Output the (X, Y) coordinate of the center of the cell containing the given text.  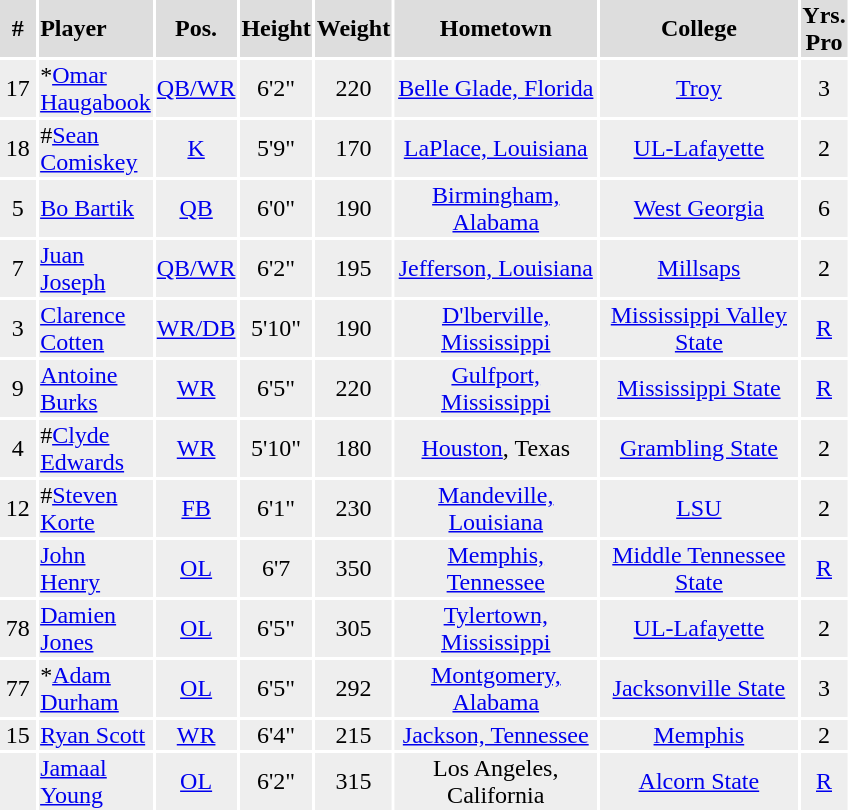
215 (353, 735)
Jefferson, Louisiana (496, 268)
5'9" (276, 148)
#Clyde Edwards (96, 448)
Bo Bartik (96, 208)
FB (196, 508)
Birmingham, Alabama (496, 208)
Ryan Scott (96, 735)
4 (18, 448)
College (699, 28)
Troy (699, 88)
WR/DB (196, 328)
18 (18, 148)
78 (18, 628)
Memphis (699, 735)
Memphis, Tennessee (496, 568)
Middle Tennessee State (699, 568)
Jamaal Young (96, 782)
6'7 (276, 568)
Millsaps (699, 268)
Belle Glade, Florida (496, 88)
West Georgia (699, 208)
Tylertown, Mississippi (496, 628)
Houston, Texas (496, 448)
Yrs. Pro (824, 28)
Mandeville, Louisiana (496, 508)
292 (353, 688)
170 (353, 148)
15 (18, 735)
6'4" (276, 735)
Montgomery, Alabama (496, 688)
Mississippi Valley State (699, 328)
6'0" (276, 208)
Pos. (196, 28)
17 (18, 88)
Player (96, 28)
Grambling State (699, 448)
LaPlace, Louisiana (496, 148)
*Adam Durham (96, 688)
Los Angeles, California (496, 782)
195 (353, 268)
9 (18, 388)
# (18, 28)
Jacksonville State (699, 688)
Hometown (496, 28)
230 (353, 508)
LSU (699, 508)
Gulfport, Mississippi (496, 388)
305 (353, 628)
12 (18, 508)
77 (18, 688)
Clarence Cotten (96, 328)
Mississippi State (699, 388)
Jackson, Tennessee (496, 735)
John Henry (96, 568)
#Sean Comiskey (96, 148)
Juan Joseph (96, 268)
K (196, 148)
6'1" (276, 508)
QB (196, 208)
Alcorn State (699, 782)
Damien Jones (96, 628)
D'lberville, Mississippi (496, 328)
Height (276, 28)
180 (353, 448)
350 (353, 568)
#Steven Korte (96, 508)
Weight (353, 28)
6 (824, 208)
*Omar Haugabook (96, 88)
315 (353, 782)
Antoine Burks (96, 388)
7 (18, 268)
5 (18, 208)
